For the text-containing cell, return its midpoint in (X, Y) coordinate format. 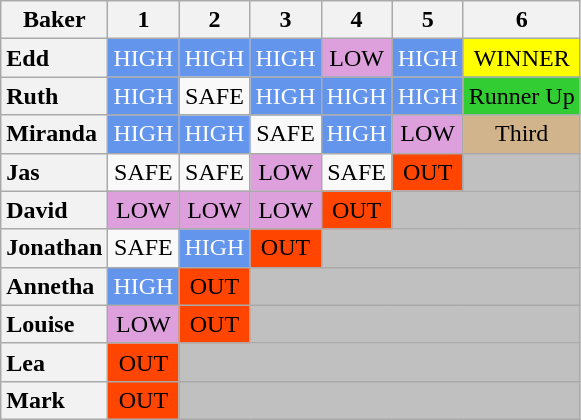
3 (286, 20)
Third (522, 134)
Annetha (54, 286)
Louise (54, 324)
WINNER (522, 58)
Mark (54, 400)
5 (428, 20)
Edd (54, 58)
2 (214, 20)
Lea (54, 362)
Ruth (54, 96)
Runner Up (522, 96)
6 (522, 20)
4 (356, 20)
1 (144, 20)
Jas (54, 172)
Jonathan (54, 248)
Miranda (54, 134)
David (54, 210)
Baker (54, 20)
